Output the (x, y) coordinate of the center of the cell containing the given text.  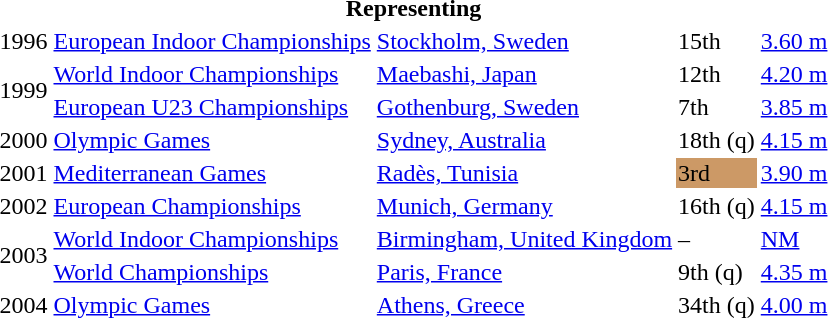
European Championships (212, 206)
16th (q) (717, 206)
European U23 Championships (212, 107)
Birmingham, United Kingdom (524, 239)
12th (717, 74)
Mediterranean Games (212, 173)
3rd (717, 173)
Radès, Tunisia (524, 173)
– (717, 239)
Olympic Games (212, 140)
7th (717, 107)
15th (717, 41)
World Championships (212, 272)
9th (q) (717, 272)
Paris, France (524, 272)
European Indoor Championships (212, 41)
Stockholm, Sweden (524, 41)
Munich, Germany (524, 206)
18th (q) (717, 140)
Maebashi, Japan (524, 74)
Sydney, Australia (524, 140)
Gothenburg, Sweden (524, 107)
